Detect which cell encompasses the target text, then output its (X, Y) center coordinate. 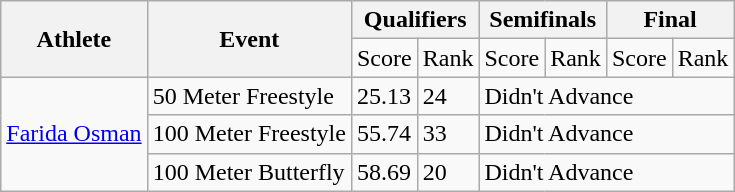
Semifinals (542, 20)
25.13 (384, 96)
Event (249, 39)
33 (448, 134)
58.69 (384, 172)
24 (448, 96)
Final (670, 20)
100 Meter Freestyle (249, 134)
55.74 (384, 134)
Farida Osman (74, 134)
100 Meter Butterfly (249, 172)
20 (448, 172)
50 Meter Freestyle (249, 96)
Qualifiers (414, 20)
Athlete (74, 39)
